Search for the cell housing the specified text and yield its (X, Y) center coordinate. 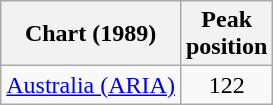
Chart (1989) (91, 34)
Australia (ARIA) (91, 85)
Peakposition (226, 34)
122 (226, 85)
